Search for the cell housing the specified text and yield its [X, Y] center coordinate. 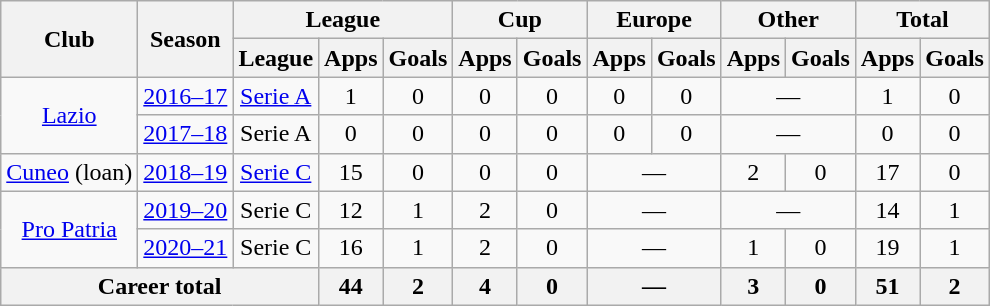
2019–20 [186, 210]
Season [186, 39]
4 [485, 286]
Total [922, 20]
19 [887, 248]
Pro Patria [70, 229]
17 [887, 172]
44 [351, 286]
Cuneo (loan) [70, 172]
Club [70, 39]
Career total [160, 286]
14 [887, 210]
12 [351, 210]
2018–19 [186, 172]
3 [753, 286]
Europe [654, 20]
Other [788, 20]
51 [887, 286]
15 [351, 172]
2020–21 [186, 248]
Lazio [70, 115]
2016–17 [186, 96]
Cup [520, 20]
2017–18 [186, 134]
16 [351, 248]
